Detect which cell encompasses the target text, then output its (x, y) center coordinate. 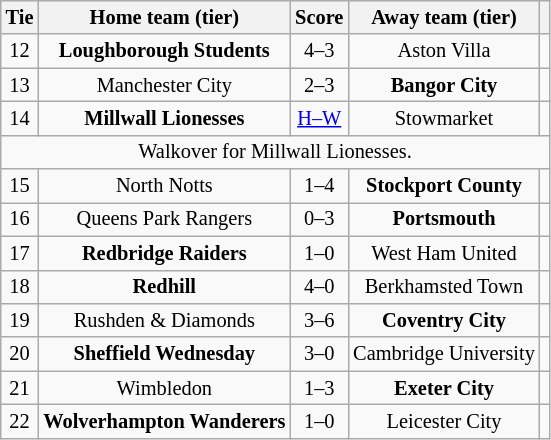
Millwall Lionesses (164, 118)
4–0 (319, 287)
Redbridge Raiders (164, 253)
Queens Park Rangers (164, 219)
18 (20, 287)
Home team (tier) (164, 17)
17 (20, 253)
Coventry City (444, 320)
21 (20, 388)
West Ham United (444, 253)
Tie (20, 17)
16 (20, 219)
Bangor City (444, 85)
North Notts (164, 186)
Wimbledon (164, 388)
20 (20, 354)
2–3 (319, 85)
4–3 (319, 51)
Exeter City (444, 388)
1–4 (319, 186)
15 (20, 186)
Score (319, 17)
Manchester City (164, 85)
3–6 (319, 320)
Rushden & Diamonds (164, 320)
Stowmarket (444, 118)
Sheffield Wednesday (164, 354)
H–W (319, 118)
19 (20, 320)
12 (20, 51)
13 (20, 85)
Wolverhampton Wanderers (164, 421)
0–3 (319, 219)
Redhill (164, 287)
Aston Villa (444, 51)
1–3 (319, 388)
Away team (tier) (444, 17)
14 (20, 118)
Berkhamsted Town (444, 287)
3–0 (319, 354)
Walkover for Millwall Lionesses. (276, 152)
Stockport County (444, 186)
Loughborough Students (164, 51)
22 (20, 421)
Cambridge University (444, 354)
Portsmouth (444, 219)
Leicester City (444, 421)
